Return [x, y] of the center of cell containing provided text 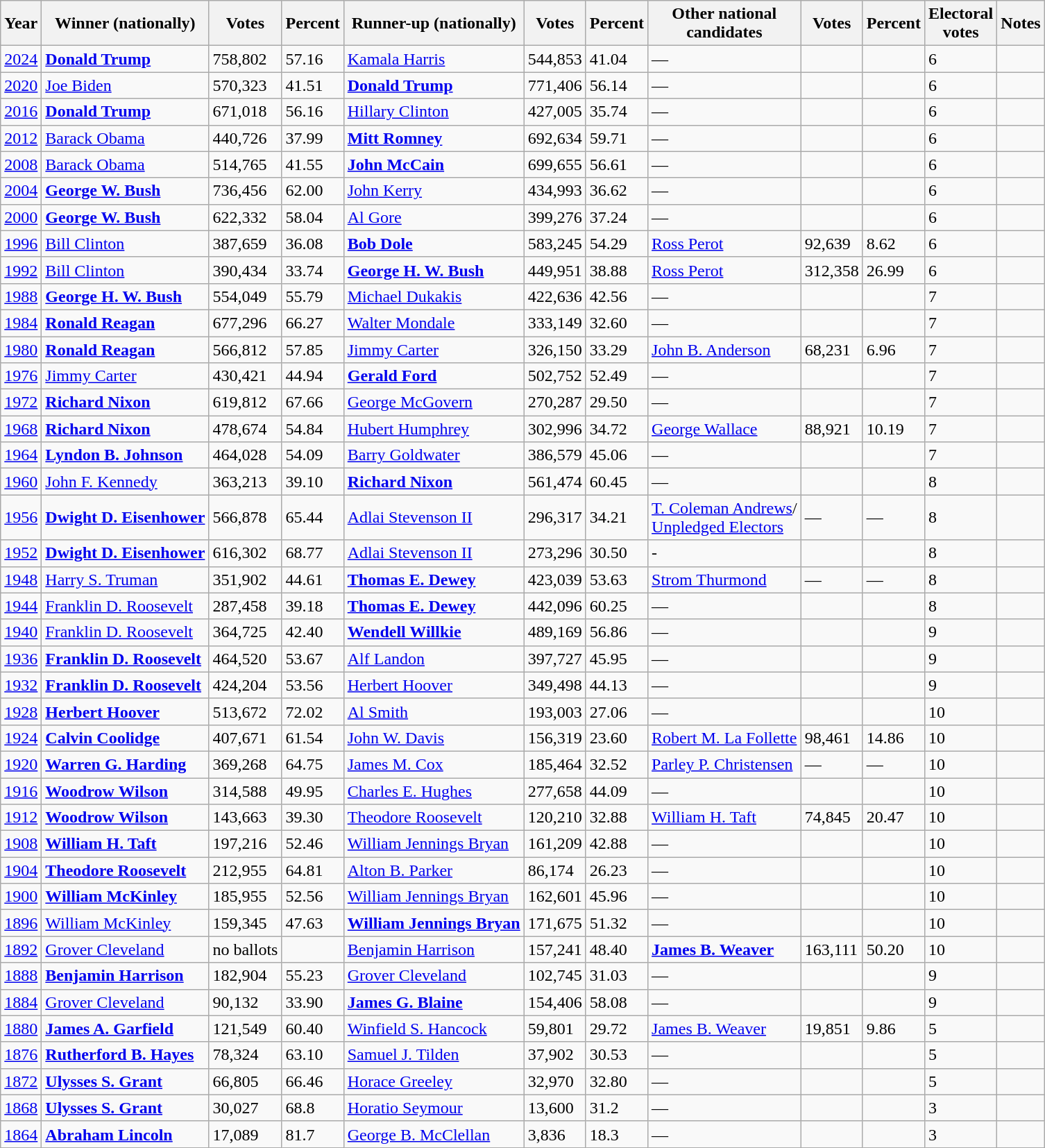
36.08 [312, 244]
54.84 [312, 429]
154,406 [555, 1002]
32,970 [555, 1081]
2020 [21, 85]
George McGovern [434, 403]
Electoralvotes [960, 24]
Robert M. La Follette [724, 738]
98,461 [831, 738]
566,878 [246, 518]
464,520 [246, 659]
John McCain [434, 164]
1916 [21, 791]
29.72 [616, 1029]
193,003 [555, 711]
1908 [21, 844]
1940 [21, 632]
66.27 [312, 323]
351,902 [246, 580]
1912 [21, 818]
26.23 [616, 870]
39.30 [312, 818]
Warren G. Harding [125, 764]
1956 [21, 518]
Samuel J. Tilden [434, 1055]
2004 [21, 191]
185,464 [555, 764]
58.08 [616, 1002]
6.96 [894, 349]
Hillary Clinton [434, 112]
44.61 [312, 580]
39.18 [312, 606]
38.88 [616, 270]
78,324 [246, 1055]
88,921 [831, 429]
302,996 [555, 429]
333,149 [555, 323]
23.60 [616, 738]
442,096 [555, 606]
771,406 [555, 85]
42.88 [616, 844]
52.46 [312, 844]
56.14 [616, 85]
3,836 [555, 1134]
277,658 [555, 791]
Alton B. Parker [434, 870]
Mitt Romney [434, 138]
65.44 [312, 518]
554,049 [246, 296]
387,659 [246, 244]
52.56 [312, 897]
60.25 [616, 606]
424,204 [246, 685]
156,319 [555, 738]
30.50 [616, 553]
58.04 [312, 217]
434,993 [555, 191]
no ballots [246, 949]
1892 [21, 949]
Winner (nationally) [125, 24]
60.45 [616, 482]
143,663 [246, 818]
390,434 [246, 270]
61.54 [312, 738]
212,955 [246, 870]
1976 [21, 376]
68.8 [312, 1108]
47.63 [312, 923]
41.51 [312, 85]
63.10 [312, 1055]
423,039 [555, 580]
363,213 [246, 482]
31.2 [616, 1108]
45.06 [616, 455]
1864 [21, 1134]
Notes [1021, 24]
54.29 [616, 244]
369,268 [246, 764]
Winfield S. Hancock [434, 1029]
185,955 [246, 897]
60.40 [312, 1029]
Horatio Seymour [434, 1108]
56.61 [616, 164]
35.74 [616, 112]
90,132 [246, 1002]
57.16 [312, 59]
67.66 [312, 403]
1884 [21, 1002]
312,358 [831, 270]
171,675 [555, 923]
Walter Mondale [434, 323]
364,725 [246, 632]
399,276 [555, 217]
29.50 [616, 403]
440,726 [246, 138]
41.55 [312, 164]
2000 [21, 217]
1896 [21, 923]
John Kerry [434, 191]
72.02 [312, 711]
Hubert Humphrey [434, 429]
Calvin Coolidge [125, 738]
17,089 [246, 1134]
37.99 [312, 138]
2016 [21, 112]
42.56 [616, 296]
32.60 [616, 323]
41.04 [616, 59]
464,028 [246, 455]
Charles E. Hughes [434, 791]
26.99 [894, 270]
162,601 [555, 897]
699,655 [555, 164]
1960 [21, 482]
64.75 [312, 764]
45.95 [616, 659]
Abraham Lincoln [125, 1134]
1944 [21, 606]
32.88 [616, 818]
44.09 [616, 791]
John B. Anderson [724, 349]
736,456 [246, 191]
57.85 [312, 349]
1868 [21, 1108]
53.67 [312, 659]
407,671 [246, 738]
37,902 [555, 1055]
677,296 [246, 323]
561,474 [555, 482]
42.40 [312, 632]
James G. Blaine [434, 1002]
55.79 [312, 296]
59,801 [555, 1029]
102,745 [555, 976]
64.81 [312, 870]
Year [21, 24]
10.19 [894, 429]
T. Coleman Andrews/Unpledged Electors [724, 518]
56.86 [616, 632]
30.53 [616, 1055]
- [724, 553]
27.06 [616, 711]
51.32 [616, 923]
583,245 [555, 244]
1900 [21, 897]
1880 [21, 1029]
1932 [21, 685]
18.3 [616, 1134]
619,812 [246, 403]
2012 [21, 138]
1920 [21, 764]
Alf Landon [434, 659]
616,302 [246, 553]
671,018 [246, 112]
74,845 [831, 818]
32.80 [616, 1081]
20.47 [894, 818]
Al Gore [434, 217]
Wendell Willkie [434, 632]
44.13 [616, 685]
Horace Greeley [434, 1081]
314,588 [246, 791]
45.96 [616, 897]
758,802 [246, 59]
1936 [21, 659]
1964 [21, 455]
163,111 [831, 949]
59.71 [616, 138]
1872 [21, 1081]
Al Smith [434, 711]
1980 [21, 349]
121,549 [246, 1029]
33.29 [616, 349]
489,169 [555, 632]
39.10 [312, 482]
566,812 [246, 349]
1988 [21, 296]
19,851 [831, 1029]
James M. Cox [434, 764]
8.62 [894, 244]
326,150 [555, 349]
14.86 [894, 738]
1928 [21, 711]
622,332 [246, 217]
49.95 [312, 791]
33.90 [312, 1002]
Other nationalcandidates [724, 24]
George Wallace [724, 429]
1984 [21, 323]
430,421 [246, 376]
1996 [21, 244]
53.56 [312, 685]
Harry S. Truman [125, 580]
161,209 [555, 844]
48.40 [616, 949]
John F. Kennedy [125, 482]
92,639 [831, 244]
2008 [21, 164]
Runner-up (nationally) [434, 24]
68,231 [831, 349]
34.72 [616, 429]
197,216 [246, 844]
544,853 [555, 59]
1948 [21, 580]
Gerald Ford [434, 376]
50.20 [894, 949]
Kamala Harris [434, 59]
Barry Goldwater [434, 455]
422,636 [555, 296]
Michael Dukakis [434, 296]
513,672 [246, 711]
427,005 [555, 112]
Strom Thurmond [724, 580]
296,317 [555, 518]
52.49 [616, 376]
182,904 [246, 976]
86,174 [555, 870]
692,634 [555, 138]
120,210 [555, 818]
68.77 [312, 553]
62.00 [312, 191]
1904 [21, 870]
478,674 [246, 429]
37.24 [616, 217]
157,241 [555, 949]
66.46 [312, 1081]
44.94 [312, 376]
81.7 [312, 1134]
1952 [21, 553]
287,458 [246, 606]
397,727 [555, 659]
Joe Biden [125, 85]
570,323 [246, 85]
66,805 [246, 1081]
386,579 [555, 455]
James A. Garfield [125, 1029]
1888 [21, 976]
273,296 [555, 553]
13,600 [555, 1108]
30,027 [246, 1108]
449,951 [555, 270]
1924 [21, 738]
George B. McClellan [434, 1134]
1972 [21, 403]
270,287 [555, 403]
36.62 [616, 191]
502,752 [555, 376]
31.03 [616, 976]
33.74 [312, 270]
Rutherford B. Hayes [125, 1055]
159,345 [246, 923]
9.86 [894, 1029]
349,498 [555, 685]
John W. Davis [434, 738]
55.23 [312, 976]
1968 [21, 429]
1876 [21, 1055]
Bob Dole [434, 244]
2024 [21, 59]
34.21 [616, 518]
514,765 [246, 164]
56.16 [312, 112]
Parley P. Christensen [724, 764]
54.09 [312, 455]
1992 [21, 270]
32.52 [616, 764]
Lyndon B. Johnson [125, 455]
53.63 [616, 580]
